Return the (X, Y) coordinate for the center point of the cell that contains the specified text.  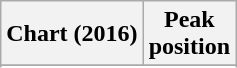
Chart (2016) (72, 34)
Peak position (189, 34)
